Determine the [x, y] coordinate at the center of the cell enclosing the given text.  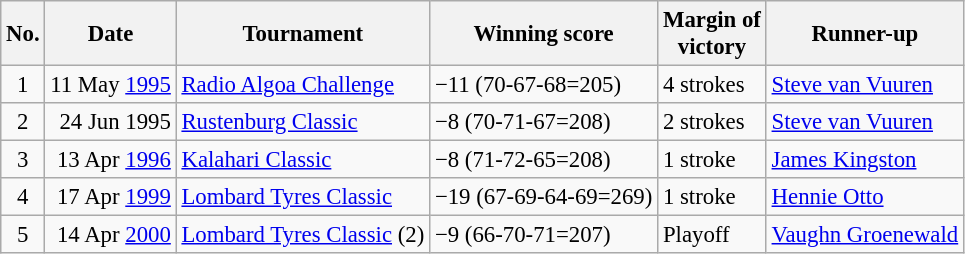
−19 (67-69-64-69=269) [544, 197]
−8 (70-71-67=208) [544, 122]
−8 (71-72-65=208) [544, 160]
−11 (70-67-68=205) [544, 85]
Lombard Tyres Classic (2) [302, 235]
17 Apr 1999 [110, 197]
2 strokes [712, 122]
5 [23, 235]
2 [23, 122]
24 Jun 1995 [110, 122]
No. [23, 34]
Kalahari Classic [302, 160]
James Kingston [864, 160]
4 [23, 197]
1 [23, 85]
Lombard Tyres Classic [302, 197]
Date [110, 34]
13 Apr 1996 [110, 160]
Radio Algoa Challenge [302, 85]
Hennie Otto [864, 197]
3 [23, 160]
Rustenburg Classic [302, 122]
Playoff [712, 235]
Winning score [544, 34]
Margin ofvictory [712, 34]
4 strokes [712, 85]
Tournament [302, 34]
Runner-up [864, 34]
−9 (66-70-71=207) [544, 235]
Vaughn Groenewald [864, 235]
14 Apr 2000 [110, 235]
11 May 1995 [110, 85]
